For the text-containing cell, return its midpoint in (x, y) coordinate format. 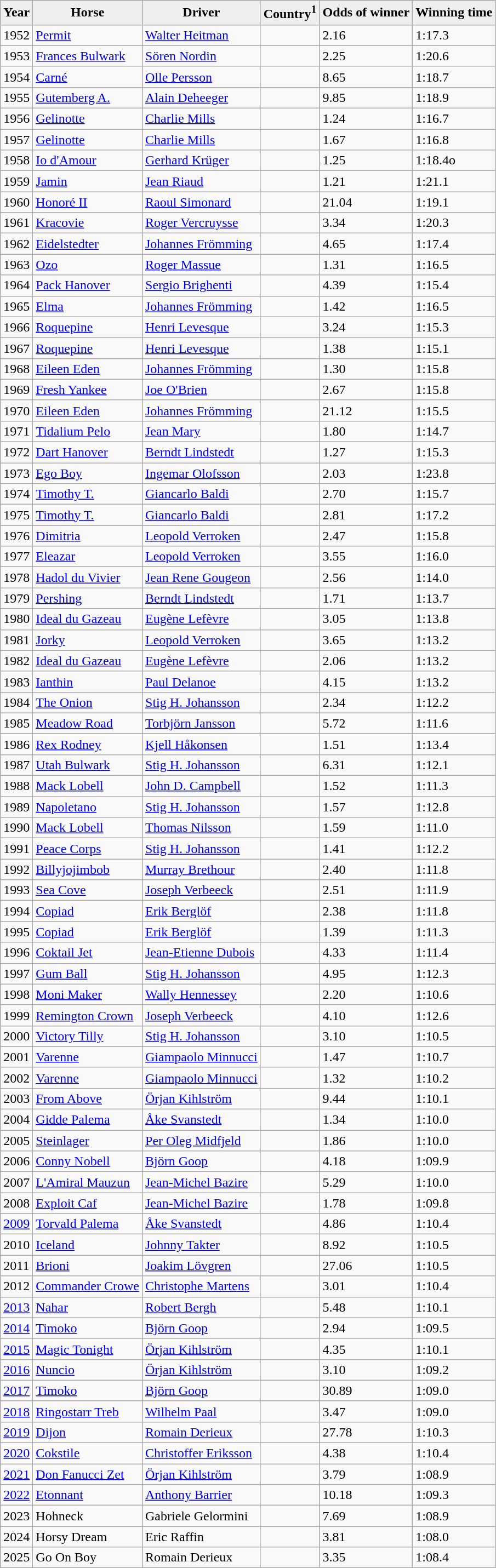
1:18.9 (454, 98)
Thomas Nilsson (202, 828)
Dimitria (88, 536)
1952 (16, 35)
1.39 (366, 932)
Jean Mary (202, 431)
Pershing (88, 598)
Anthony Barrier (202, 1495)
1980 (16, 619)
1989 (16, 807)
Jean Riaud (202, 181)
1:11.6 (454, 723)
1:12.6 (454, 1015)
2009 (16, 1224)
Jamin (88, 181)
1:15.7 (454, 494)
5.29 (366, 1182)
1979 (16, 598)
Fresh Yankee (88, 390)
4.18 (366, 1161)
Coktail Jet (88, 953)
1.38 (366, 348)
Wilhelm Paal (202, 1411)
1:11.9 (454, 890)
5.48 (366, 1307)
Gidde Palema (88, 1120)
Carné (88, 77)
2013 (16, 1307)
Dijon (88, 1432)
Torbjörn Jansson (202, 723)
4.39 (366, 285)
1993 (16, 890)
1962 (16, 244)
1.32 (366, 1078)
John D. Campbell (202, 786)
2.03 (366, 473)
Horse (88, 13)
Torvald Palema (88, 1224)
Robert Bergh (202, 1307)
Elma (88, 306)
2001 (16, 1057)
Driver (202, 13)
2022 (16, 1495)
Victory Tilly (88, 1036)
1984 (16, 702)
1.71 (366, 598)
2015 (16, 1349)
4.86 (366, 1224)
Conny Nobell (88, 1161)
Billyjojimbob (88, 869)
2019 (16, 1432)
2016 (16, 1370)
1:20.3 (454, 223)
Country1 (290, 13)
1965 (16, 306)
1:13.7 (454, 598)
1:12.8 (454, 807)
Per Oleg Midfjeld (202, 1141)
Wally Hennessey (202, 994)
Paul Delanoe (202, 682)
Christoffer Eriksson (202, 1453)
Ozo (88, 265)
Hohneck (88, 1516)
4.15 (366, 682)
8.65 (366, 77)
L'Amiral Mauzun (88, 1182)
2004 (16, 1120)
Honoré II (88, 202)
1:11.0 (454, 828)
1:17.2 (454, 515)
Sergio Brighenti (202, 285)
2.81 (366, 515)
Year (16, 13)
1969 (16, 390)
1.52 (366, 786)
The Onion (88, 702)
2024 (16, 1537)
1:14.7 (454, 431)
1:16.0 (454, 557)
1970 (16, 410)
1:09.3 (454, 1495)
1987 (16, 765)
1992 (16, 869)
1974 (16, 494)
Dart Hanover (88, 453)
1:13.4 (454, 744)
Don Fanucci Zet (88, 1474)
Remington Crown (88, 1015)
1990 (16, 828)
Tidalium Pelo (88, 431)
1:09.9 (454, 1161)
27.06 (366, 1266)
2.47 (366, 536)
1:17.4 (454, 244)
1966 (16, 327)
1.27 (366, 453)
1988 (16, 786)
2000 (16, 1036)
1954 (16, 77)
Rex Rodney (88, 744)
1971 (16, 431)
1991 (16, 849)
1.57 (366, 807)
1995 (16, 932)
5.72 (366, 723)
1960 (16, 202)
1964 (16, 285)
2.25 (366, 56)
Nuncio (88, 1370)
Io d'Amour (88, 161)
2010 (16, 1245)
1:09.5 (454, 1328)
1981 (16, 640)
7.69 (366, 1516)
1:12.1 (454, 765)
1996 (16, 953)
1.59 (366, 828)
2.16 (366, 35)
1955 (16, 98)
1.80 (366, 431)
Steinlager (88, 1141)
1968 (16, 369)
Eleazar (88, 557)
Jorky (88, 640)
4.65 (366, 244)
1:13.8 (454, 619)
1997 (16, 974)
Sea Cove (88, 890)
1:09.2 (454, 1370)
4.35 (366, 1349)
1.41 (366, 849)
1953 (16, 56)
From Above (88, 1098)
Meadow Road (88, 723)
Napoletano (88, 807)
1:11.4 (454, 953)
1:16.7 (454, 119)
Joakim Lövgren (202, 1266)
1957 (16, 140)
2018 (16, 1411)
1:17.3 (454, 35)
1986 (16, 744)
2011 (16, 1266)
Sören Nordin (202, 56)
Hadol du Vivier (88, 577)
1.24 (366, 119)
3.01 (366, 1286)
1:15.4 (454, 285)
1.21 (366, 181)
Cokstile (88, 1453)
Raoul Simonard (202, 202)
1982 (16, 661)
Kjell Håkonsen (202, 744)
2025 (16, 1558)
1:10.7 (454, 1057)
1:20.6 (454, 56)
Eric Raffin (202, 1537)
Peace Corps (88, 849)
1:08.4 (454, 1558)
8.92 (366, 1245)
Gutemberg A. (88, 98)
Eidelstedter (88, 244)
4.95 (366, 974)
Gerhard Krüger (202, 161)
Olle Persson (202, 77)
Kracovie (88, 223)
6.31 (366, 765)
Odds of winner (366, 13)
1.30 (366, 369)
Exploit Caf (88, 1203)
2012 (16, 1286)
3.35 (366, 1558)
Joe O'Brien (202, 390)
3.55 (366, 557)
1983 (16, 682)
Magic Tonight (88, 1349)
2017 (16, 1390)
1:10.2 (454, 1078)
1:18.4o (454, 161)
Alain Deheeger (202, 98)
1994 (16, 911)
1985 (16, 723)
1998 (16, 994)
30.89 (366, 1390)
1:10.6 (454, 994)
21.04 (366, 202)
2003 (16, 1098)
2.34 (366, 702)
3.24 (366, 327)
1.31 (366, 265)
21.12 (366, 410)
1:10.3 (454, 1432)
Permit (88, 35)
2006 (16, 1161)
2.70 (366, 494)
1:15.1 (454, 348)
3.81 (366, 1537)
Pack Hanover (88, 285)
1961 (16, 223)
1975 (16, 515)
1:14.0 (454, 577)
1.47 (366, 1057)
2002 (16, 1078)
2.56 (366, 577)
Ego Boy (88, 473)
1959 (16, 181)
2.38 (366, 911)
Frances Bulwark (88, 56)
Moni Maker (88, 994)
1.78 (366, 1203)
Commander Crowe (88, 1286)
1:19.1 (454, 202)
3.05 (366, 619)
Murray Brethour (202, 869)
1:16.8 (454, 140)
9.85 (366, 98)
1.67 (366, 140)
1:18.7 (454, 77)
1:23.8 (454, 473)
2.20 (366, 994)
Walter Heitman (202, 35)
1:08.0 (454, 1537)
2.06 (366, 661)
9.44 (366, 1098)
Jean Rene Gougeon (202, 577)
3.65 (366, 640)
10.18 (366, 1495)
1958 (16, 161)
2.51 (366, 890)
Nahar (88, 1307)
1999 (16, 1015)
Etonnant (88, 1495)
27.78 (366, 1432)
Iceland (88, 1245)
1973 (16, 473)
1:15.5 (454, 410)
1:12.3 (454, 974)
1976 (16, 536)
2023 (16, 1516)
Christophe Martens (202, 1286)
3.47 (366, 1411)
Jean-Etienne Dubois (202, 953)
1.25 (366, 161)
1977 (16, 557)
4.10 (366, 1015)
2.67 (366, 390)
2020 (16, 1453)
2007 (16, 1182)
2014 (16, 1328)
1.42 (366, 306)
Horsy Dream (88, 1537)
1972 (16, 453)
1:09.8 (454, 1203)
3.34 (366, 223)
2.40 (366, 869)
1967 (16, 348)
4.38 (366, 1453)
Gum Ball (88, 974)
1:21.1 (454, 181)
Winning time (454, 13)
1963 (16, 265)
Go On Boy (88, 1558)
Gabriele Gelormini (202, 1516)
3.79 (366, 1474)
Ringostarr Treb (88, 1411)
1.51 (366, 744)
Johnny Takter (202, 1245)
Utah Bulwark (88, 765)
1.86 (366, 1141)
1978 (16, 577)
1956 (16, 119)
2.94 (366, 1328)
Brioni (88, 1266)
2008 (16, 1203)
Ianthin (88, 682)
Ingemar Olofsson (202, 473)
1.34 (366, 1120)
Roger Vercruysse (202, 223)
Roger Massue (202, 265)
2021 (16, 1474)
4.33 (366, 953)
2005 (16, 1141)
